Scan for the cell matching the given text and deliver its (x, y) coordinate at center. 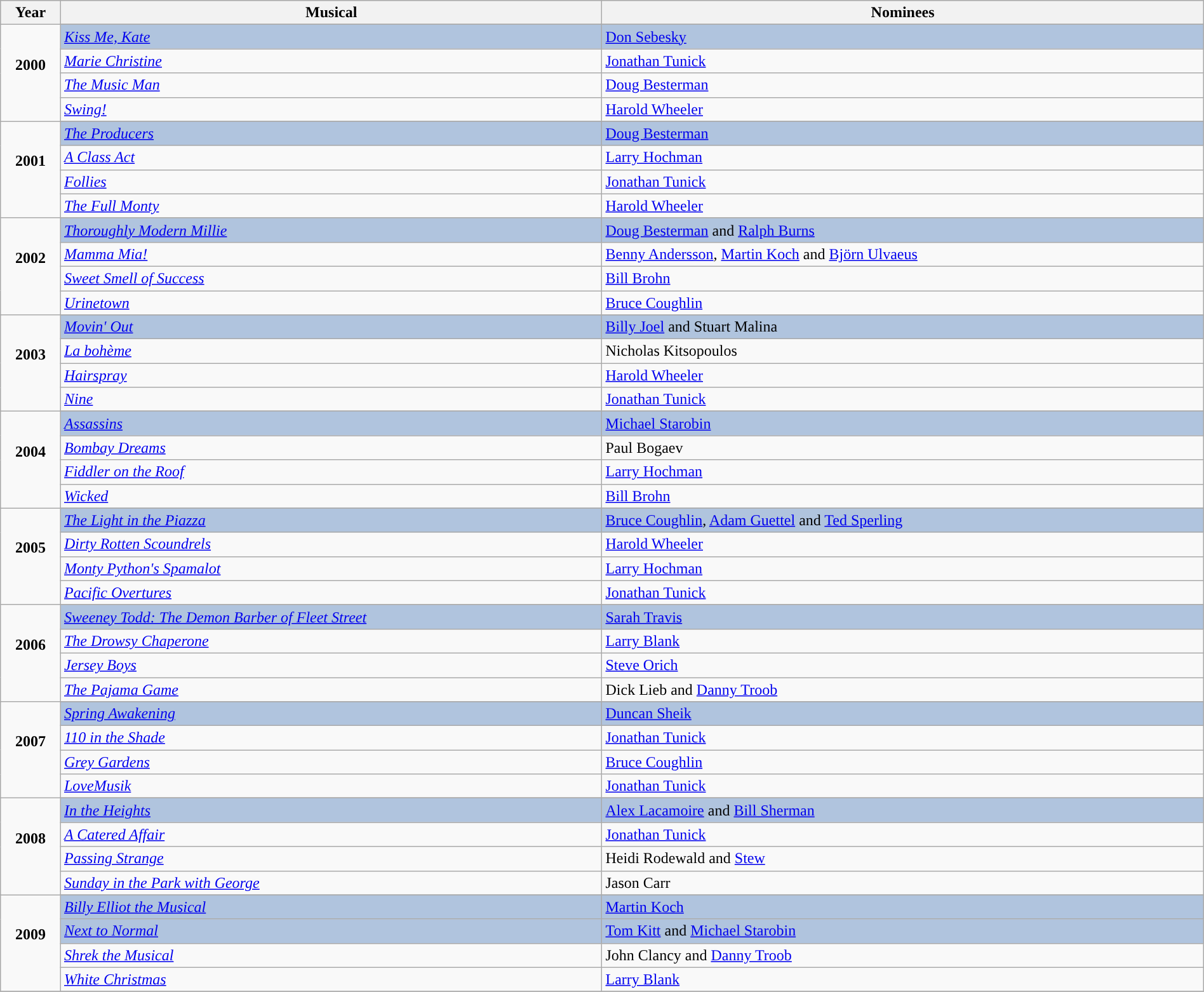
The Music Man (331, 85)
Next to Normal (331, 931)
Sweeney Todd: The Demon Barber of Fleet Street (331, 617)
Doug Besterman and Ralph Burns (903, 230)
John Clancy and Danny Troob (903, 955)
Spring Awakening (331, 714)
Nominees (903, 13)
Thoroughly Modern Millie (331, 230)
Duncan Sheik (903, 714)
The Pajama Game (331, 689)
Steve Orich (903, 665)
Monty Python's Spamalot (331, 568)
The Light in the Piazza (331, 520)
The Producers (331, 133)
Heidi Rodewald and Stew (903, 859)
Jersey Boys (331, 665)
Mamma Mia! (331, 254)
Sunday in the Park with George (331, 883)
A Class Act (331, 158)
Sweet Smell of Success (331, 278)
Wicked (331, 496)
Nine (331, 399)
110 in the Shade (331, 738)
Bruce Coughlin, Adam Guettel and Ted Sperling (903, 520)
Dirty Rotten Scoundrels (331, 544)
Dick Lieb and Danny Troob (903, 689)
2000 (30, 73)
Sarah Travis (903, 617)
2006 (30, 653)
2009 (30, 943)
Musical (331, 13)
Billy Elliot the Musical (331, 907)
Fiddler on the Roof (331, 472)
Movin' Out (331, 327)
Urinetown (331, 303)
2008 (30, 847)
LoveMusik (331, 786)
2001 (30, 170)
Bombay Dreams (331, 448)
Nicholas Kitsopoulos (903, 351)
Hairspray (331, 375)
The Drowsy Chaperone (331, 641)
Marie Christine (331, 61)
Paul Bogaev (903, 448)
Michael Starobin (903, 424)
Billy Joel and Stuart Malina (903, 327)
Assassins (331, 424)
Don Sebesky (903, 37)
2004 (30, 460)
White Christmas (331, 979)
In the Heights (331, 810)
2002 (30, 266)
Alex Lacamoire and Bill Sherman (903, 810)
2005 (30, 556)
Martin Koch (903, 907)
Grey Gardens (331, 762)
Passing Strange (331, 859)
Benny Andersson, Martin Koch and Björn Ulvaeus (903, 254)
The Full Monty (331, 206)
Pacific Overtures (331, 593)
A Catered Affair (331, 834)
Tom Kitt and Michael Starobin (903, 931)
Swing! (331, 109)
2003 (30, 363)
2007 (30, 750)
Year (30, 13)
La bohème (331, 351)
Kiss Me, Kate (331, 37)
Shrek the Musical (331, 955)
Jason Carr (903, 883)
Follies (331, 182)
